Pinpoint the cell where the given text exists, returning its (X, Y) midpoint coordinate. 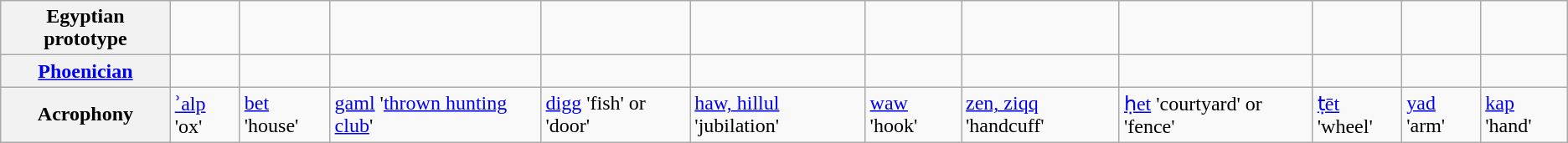
ʾalp 'ox' (204, 115)
Phoenician (85, 71)
bet 'house' (285, 115)
yad 'arm' (1442, 115)
ḥet 'courtyard' or 'fence' (1216, 115)
zen, ziqq 'handcuff' (1040, 115)
kap 'hand' (1524, 115)
gaml 'thrown hunting club' (436, 115)
ṭēt 'wheel' (1357, 115)
waw 'hook' (913, 115)
digg 'fish' or 'door' (616, 115)
haw, hillul 'jubilation' (777, 115)
Acrophony (85, 115)
Egyptian prototype (85, 28)
